Output the (X, Y) coordinate of the center of the cell containing the given text.  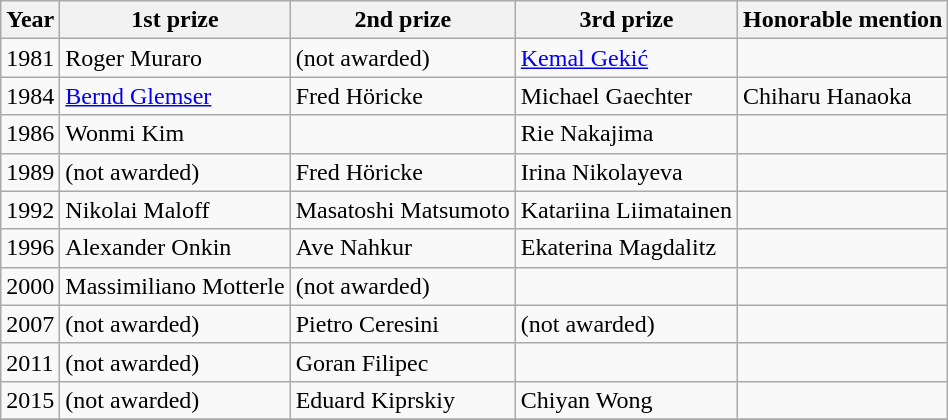
Wonmi Kim (175, 134)
Rie Nakajima (626, 134)
Eduard Kiprskiy (402, 400)
1981 (30, 58)
Irina Nikolayeva (626, 172)
Goran Filipec (402, 362)
Ekaterina Magdalitz (626, 248)
1996 (30, 248)
Chiharu Hanaoka (843, 96)
Chiyan Wong (626, 400)
1984 (30, 96)
Katariina Liimatainen (626, 210)
Bernd Glemser (175, 96)
Michael Gaechter (626, 96)
Ave Nahkur (402, 248)
Masatoshi Matsumoto (402, 210)
Alexander Onkin (175, 248)
Honorable mention (843, 20)
2011 (30, 362)
Kemal Gekić (626, 58)
Year (30, 20)
2000 (30, 286)
Roger Muraro (175, 58)
1986 (30, 134)
2015 (30, 400)
2nd prize (402, 20)
2007 (30, 324)
1989 (30, 172)
1st prize (175, 20)
Pietro Ceresini (402, 324)
3rd prize (626, 20)
Massimiliano Motterle (175, 286)
Nikolai Maloff (175, 210)
1992 (30, 210)
